Return the [X, Y] coordinate for the center point of the cell that contains the specified text.  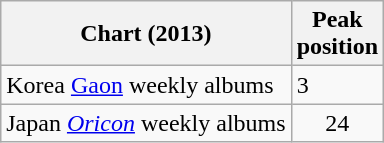
24 [337, 123]
Peakposition [337, 34]
Chart (2013) [146, 34]
Korea Gaon weekly albums [146, 85]
Japan Oricon weekly albums [146, 123]
3 [337, 85]
